Provide the (X, Y) coordinate of the cell's center where the given text is located.  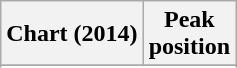
Peakposition (189, 34)
Chart (2014) (72, 34)
